Return (x, y) of the center of cell containing provided text 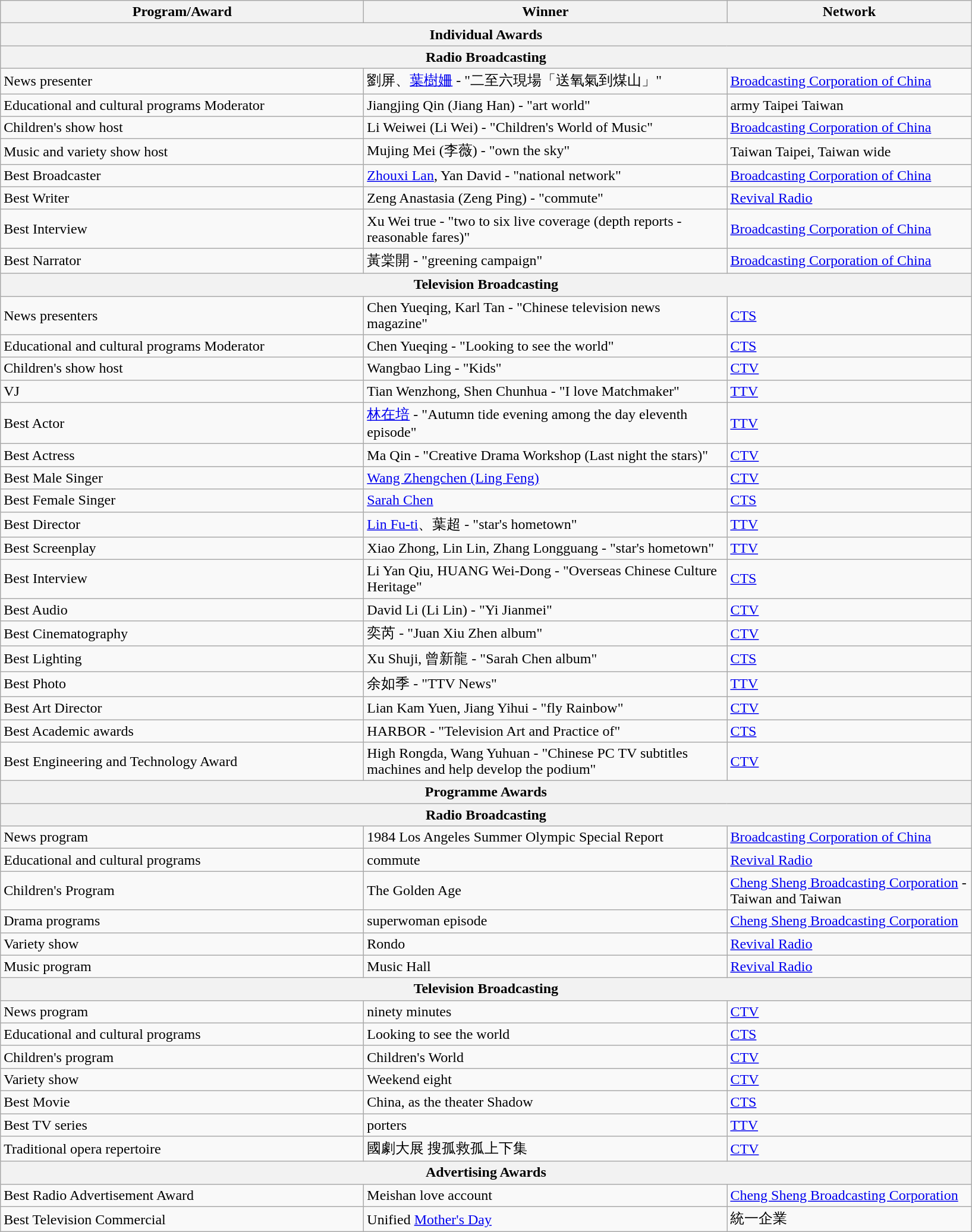
黃棠開 - "greening campaign" (546, 260)
Best Screenplay (182, 549)
Li Weiwei (Li Wei) - "Children's World of Music" (546, 128)
Xiao Zhong, Lin Lin, Zhang Longguang - "star's hometown" (546, 549)
Winner (546, 12)
Traditional opera repertoire (182, 1149)
Best Engineering and Technology Award (182, 762)
Music Hall (546, 966)
Best Cinematography (182, 634)
1984 Los Angeles Summer Olympic Special Report (546, 837)
David Li (Li Lin) - "Yi Jianmei" (546, 610)
Looking to see the world (546, 1034)
Children's World (546, 1057)
Li Yan Qiu, HUANG Wei-Dong - "Overseas Chinese Culture Heritage" (546, 579)
Best Audio (182, 610)
Best Actor (182, 423)
Best Television Commercial (182, 1220)
余如季 - "TTV News" (546, 685)
Taiwan Taipei, Taiwan wide (849, 152)
Zhouxi Lan, Yan David - "national network" (546, 175)
Programme Awards (486, 792)
奕芮 - "Juan Xiu Zhen album" (546, 634)
Music and variety show host (182, 152)
Best Director (182, 524)
Cheng Sheng Broadcasting Corporation - Taiwan and Taiwan (849, 890)
Individual Awards (486, 34)
News presenter (182, 81)
Zeng Anastasia (Zeng Ping) - "commute" (546, 198)
Best Movie (182, 1102)
Advertising Awards (486, 1173)
Best Narrator (182, 260)
Lian Kam Yuen, Jiang Yihui - "fly Rainbow" (546, 708)
Best Radio Advertisement Award (182, 1195)
commute (546, 860)
Music program (182, 966)
Lin Fu-ti、葉超 - "star's hometown" (546, 524)
Drama programs (182, 921)
Program/Award (182, 12)
army Taipei Taiwan (849, 105)
porters (546, 1125)
Jiangjing Qin (Jiang Han) - "art world" (546, 105)
Best Broadcaster (182, 175)
HARBOR - "Television Art and Practice of" (546, 730)
Best Photo (182, 685)
Children's program (182, 1057)
Mujing Mei (李薇) - "own the sky" (546, 152)
China, as the theater Shadow (546, 1102)
Network (849, 12)
Wangbao Ling - "Kids" (546, 368)
Best TV series (182, 1125)
Wang Zhengchen (Ling Feng) (546, 478)
Best Academic awards (182, 730)
Xu Shuji, 曾新龍 - "Sarah Chen album" (546, 658)
News presenters (182, 315)
國劇大展 搜孤救孤上下集 (546, 1149)
Best Writer (182, 198)
High Rongda, Wang Yuhuan - "Chinese PC TV subtitles machines and help develop the podium" (546, 762)
統一企業 (849, 1220)
Xu Wei true - "two to six live coverage (depth reports - reasonable fares)" (546, 228)
林在培 - "Autumn tide evening among the day eleventh episode" (546, 423)
Best Art Director (182, 708)
Best Actress (182, 455)
ninety minutes (546, 1012)
Rondo (546, 944)
superwoman episode (546, 921)
Meishan love account (546, 1195)
Best Lighting (182, 658)
Chen Yueqing, Karl Tan - "Chinese television news magazine" (546, 315)
Chen Yueqing - "Looking to see the world" (546, 346)
Children's Program (182, 890)
Weekend eight (546, 1079)
Tian Wenzhong, Shen Chunhua - "I love Matchmaker" (546, 391)
Sarah Chen (546, 500)
VJ (182, 391)
Ma Qin - "Creative Drama Workshop (Last night the stars)" (546, 455)
Best Male Singer (182, 478)
Best Female Singer (182, 500)
Unified Mother's Day (546, 1220)
The Golden Age (546, 890)
劉屏、葉樹姍 - "二至六現場「送氧氣到煤山」" (546, 81)
